Provide the [x, y] coordinate of the cell's center where the given text is located.  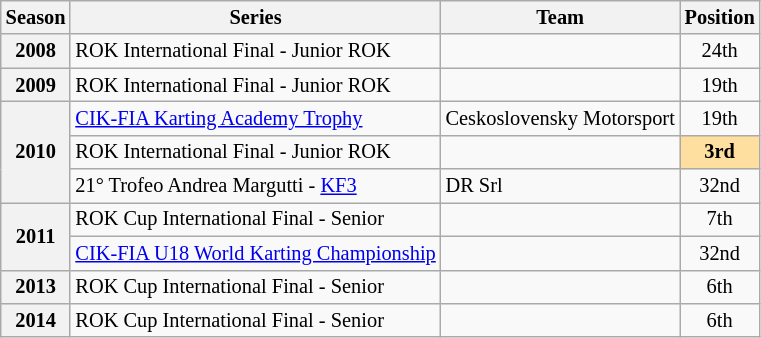
24th [720, 51]
2013 [36, 287]
2010 [36, 152]
2014 [36, 320]
2011 [36, 236]
3rd [720, 152]
CIK-FIA U18 World Karting Championship [255, 253]
CIK-FIA Karting Academy Trophy [255, 118]
Ceskoslovensky Motorsport [560, 118]
21° Trofeo Andrea Margutti - KF3 [255, 186]
Series [255, 17]
7th [720, 219]
Position [720, 17]
2009 [36, 85]
Team [560, 17]
2008 [36, 51]
DR Srl [560, 186]
Season [36, 17]
